Pinpoint the cell where the given text exists, returning its (X, Y) midpoint coordinate. 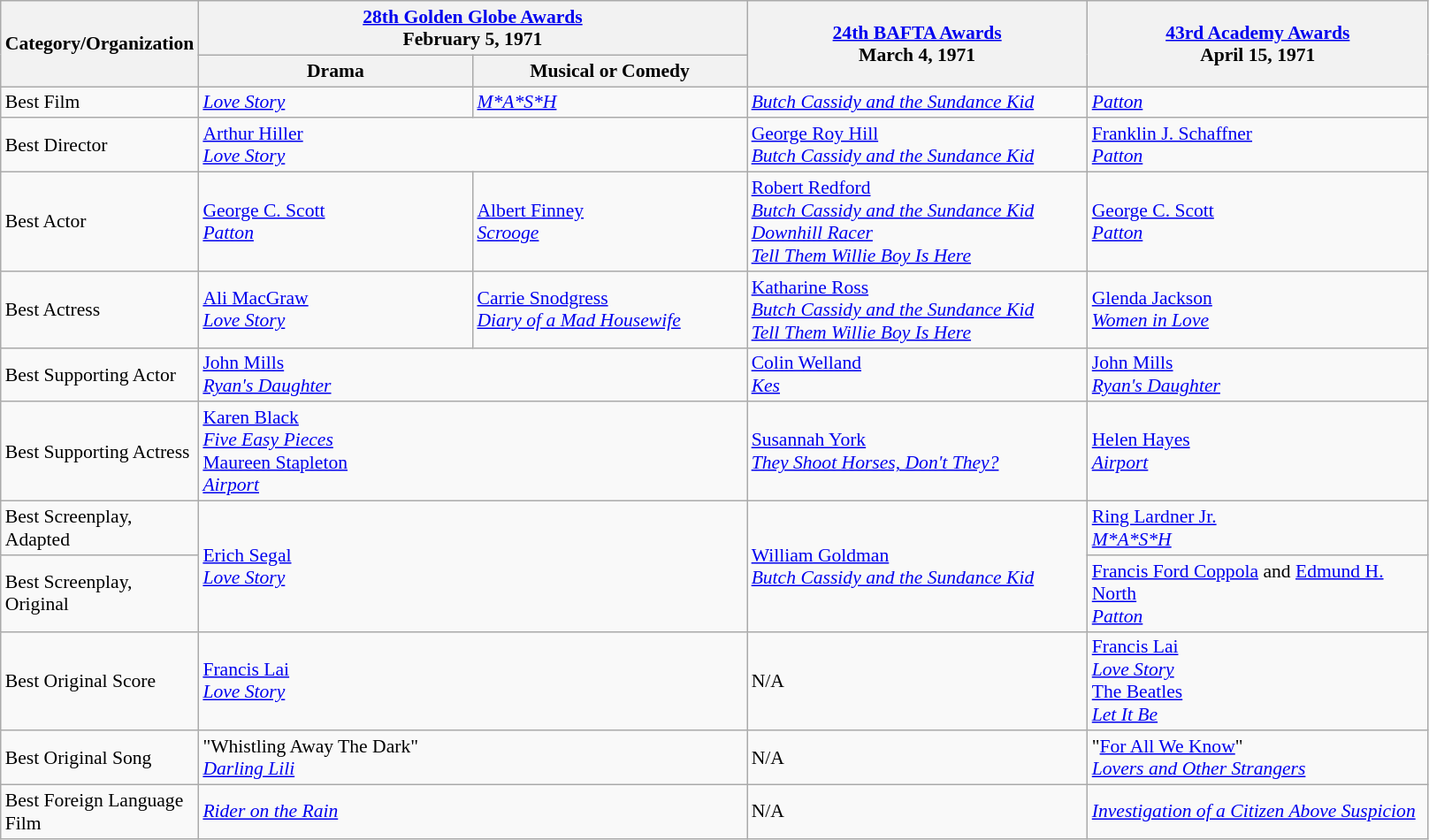
Patton (1257, 103)
"For All We Know"Lovers and Other Strangers (1257, 759)
Helen HayesAirport (1257, 452)
Francis LaiLove StoryThe BeatlesLet It Be (1257, 681)
Best Supporting Actress (100, 452)
43rd Academy AwardsApril 15, 1971 (1257, 44)
William GoldmanButch Cassidy and the Sundance Kid (918, 567)
Category/Organization (100, 44)
Franklin J. SchaffnerPatton (1257, 145)
"Whistling Away The Dark"Darling Lili (472, 759)
Love Story (335, 103)
Best Supporting Actor (100, 375)
Robert RedfordButch Cassidy and the Sundance KidDownhill RacerTell Them Willie Boy Is Here (918, 222)
Francis Ford Coppola and Edmund H. NorthPatton (1257, 594)
George Roy HillButch Cassidy and the Sundance Kid (918, 145)
Carrie SnodgressDiary of a Mad Housewife (609, 309)
Best Foreign Language Film (100, 812)
Best Director (100, 145)
Susannah YorkThey Shoot Horses, Don't They? (918, 452)
Albert FinneyScrooge (609, 222)
Best Original Score (100, 681)
Best Actor (100, 222)
M*A*S*H (609, 103)
Investigation of a Citizen Above Suspicion (1257, 812)
Best Original Song (100, 759)
24th BAFTA AwardsMarch 4, 1971 (918, 44)
Rider on the Rain (472, 812)
28th Golden Globe AwardsFebruary 5, 1971 (472, 28)
Drama (335, 71)
Best Screenplay, Original (100, 594)
Glenda JacksonWomen in Love (1257, 309)
Francis LaiLove Story (472, 681)
Colin WellandKes (918, 375)
Butch Cassidy and the Sundance Kid (918, 103)
Best Film (100, 103)
Ring Lardner Jr.M*A*S*H (1257, 529)
Katharine RossButch Cassidy and the Sundance KidTell Them Willie Boy Is Here (918, 309)
Ali MacGrawLove Story (335, 309)
Best Actress (100, 309)
Erich SegalLove Story (472, 567)
Arthur HillerLove Story (472, 145)
Karen BlackFive Easy PiecesMaureen StapletonAirport (472, 452)
Best Screenplay, Adapted (100, 529)
Musical or Comedy (609, 71)
